Provide the (X, Y) coordinate of the cell's center where the given text is located.  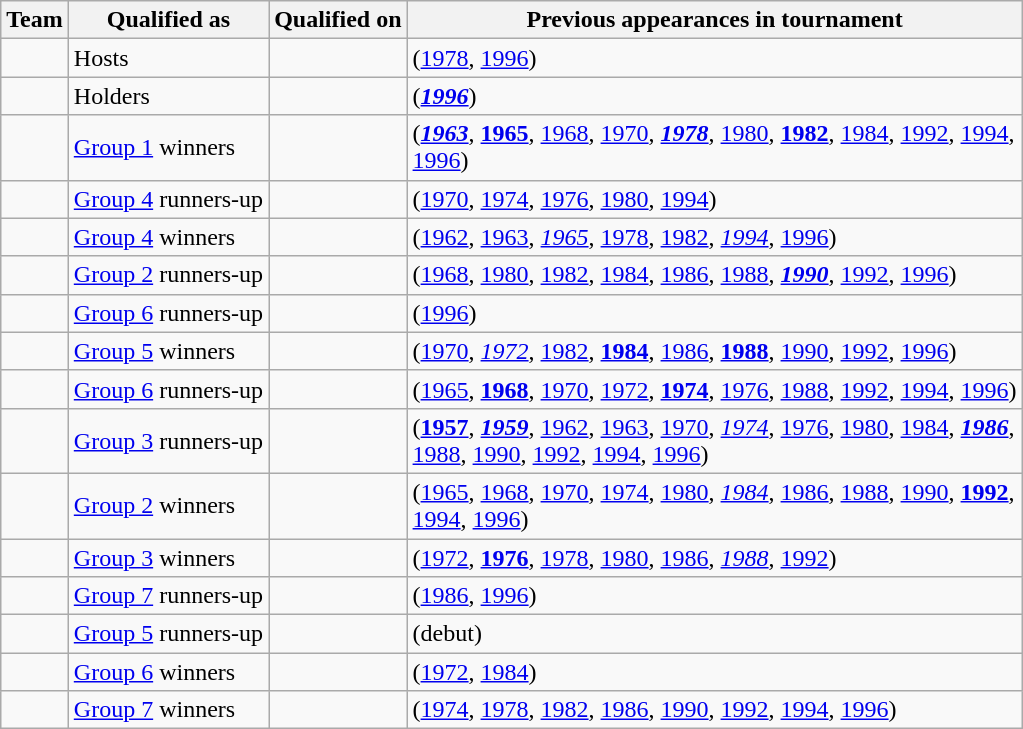
Group 3 runners-up (168, 440)
Group 4 winners (168, 237)
(1986, 1996) (714, 596)
Group 2 runners-up (168, 275)
(1965, 1968, 1970, 1972, 1974, 1976, 1988, 1992, 1994, 1996) (714, 389)
Team (35, 20)
Group 2 winners (168, 506)
(1968, 1980, 1982, 1984, 1986, 1988, 1990, 1992, 1996) (714, 275)
(1972, 1976, 1978, 1980, 1986, 1988, 1992) (714, 557)
(debut) (714, 634)
(1970, 1972, 1982, 1984, 1986, 1988, 1990, 1992, 1996) (714, 351)
Previous appearances in tournament (714, 20)
(1962, 1963, 1965, 1978, 1982, 1994, 1996) (714, 237)
Group 7 winners (168, 710)
Group 3 winners (168, 557)
Hosts (168, 58)
Group 7 runners-up (168, 596)
(1978, 1996) (714, 58)
(1972, 1984) (714, 672)
(1974, 1978, 1982, 1986, 1990, 1992, 1994, 1996) (714, 710)
Group 6 winners (168, 672)
Group 1 winners (168, 148)
(1963, 1965, 1968, 1970, 1978, 1980, 1982, 1984, 1992, 1994,1996) (714, 148)
Group 4 runners-up (168, 199)
Group 5 winners (168, 351)
Qualified as (168, 20)
(1957, 1959, 1962, 1963, 1970, 1974, 1976, 1980, 1984, 1986,1988, 1990, 1992, 1994, 1996) (714, 440)
Group 5 runners-up (168, 634)
(1965, 1968, 1970, 1974, 1980, 1984, 1986, 1988, 1990, 1992,1994, 1996) (714, 506)
Holders (168, 96)
Qualified on (338, 20)
(1970, 1974, 1976, 1980, 1994) (714, 199)
